Extract the [X, Y] coordinate from the center of the cell holding the provided text.  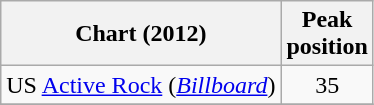
US Active Rock (Billboard) [141, 85]
Peak position [327, 34]
35 [327, 85]
Chart (2012) [141, 34]
